Provide the (X, Y) coordinate of the cell's center where the given text is located.  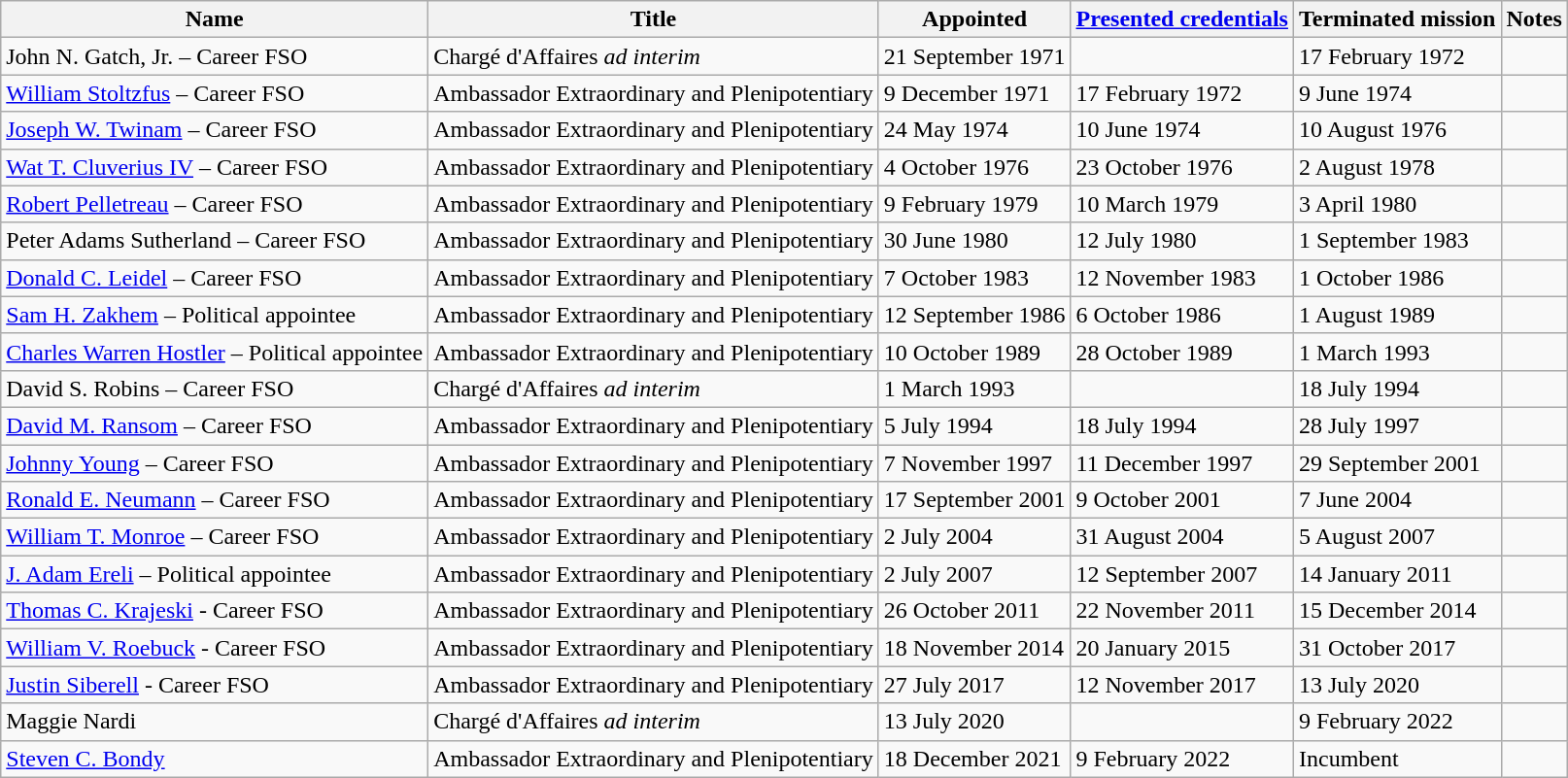
12 November 2017 (1181, 685)
9 June 1974 (1397, 93)
Presented credentials (1181, 19)
Thomas C. Krajeski - Career FSO (215, 611)
Title (654, 19)
Maggie Nardi (215, 722)
William T. Monroe – Career FSO (215, 537)
7 June 2004 (1397, 500)
1 August 1989 (1397, 315)
27 July 2017 (974, 685)
Charles Warren Hostler – Political appointee (215, 352)
11 December 1997 (1181, 463)
Ronald E. Neumann – Career FSO (215, 500)
John N. Gatch, Jr. – Career FSO (215, 56)
Notes (1534, 19)
7 November 1997 (974, 463)
9 February 1979 (974, 204)
Joseph W. Twinam – Career FSO (215, 130)
21 September 1971 (974, 56)
2 July 2007 (974, 574)
22 November 2011 (1181, 611)
1 September 1983 (1397, 241)
Appointed (974, 19)
29 September 2001 (1397, 463)
12 September 1986 (974, 315)
14 January 2011 (1397, 574)
2 August 1978 (1397, 167)
Robert Pelletreau – Career FSO (215, 204)
5 July 1994 (974, 425)
David M. Ransom – Career FSO (215, 425)
26 October 2011 (974, 611)
Wat T. Cluverius IV – Career FSO (215, 167)
10 August 1976 (1397, 130)
9 December 1971 (974, 93)
20 January 2015 (1181, 648)
24 May 1974 (974, 130)
Name (215, 19)
28 July 1997 (1397, 425)
3 April 1980 (1397, 204)
12 July 1980 (1181, 241)
12 September 2007 (1181, 574)
Peter Adams Sutherland – Career FSO (215, 241)
Sam H. Zakhem – Political appointee (215, 315)
12 November 1983 (1181, 278)
23 October 1976 (1181, 167)
Justin Siberell - Career FSO (215, 685)
2 July 2004 (974, 537)
4 October 1976 (974, 167)
15 December 2014 (1397, 611)
David S. Robins – Career FSO (215, 389)
5 August 2007 (1397, 537)
10 June 1974 (1181, 130)
Donald C. Leidel – Career FSO (215, 278)
6 October 1986 (1181, 315)
18 December 2021 (974, 759)
10 October 1989 (974, 352)
31 August 2004 (1181, 537)
7 October 1983 (974, 278)
1 October 1986 (1397, 278)
William V. Roebuck - Career FSO (215, 648)
10 March 1979 (1181, 204)
28 October 1989 (1181, 352)
31 October 2017 (1397, 648)
17 September 2001 (974, 500)
Steven C. Bondy (215, 759)
J. Adam Ereli – Political appointee (215, 574)
18 November 2014 (974, 648)
30 June 1980 (974, 241)
Terminated mission (1397, 19)
9 October 2001 (1181, 500)
Johnny Young – Career FSO (215, 463)
William Stoltzfus – Career FSO (215, 93)
Incumbent (1397, 759)
